Extract the [X, Y] coordinate from the center of the cell holding the provided text.  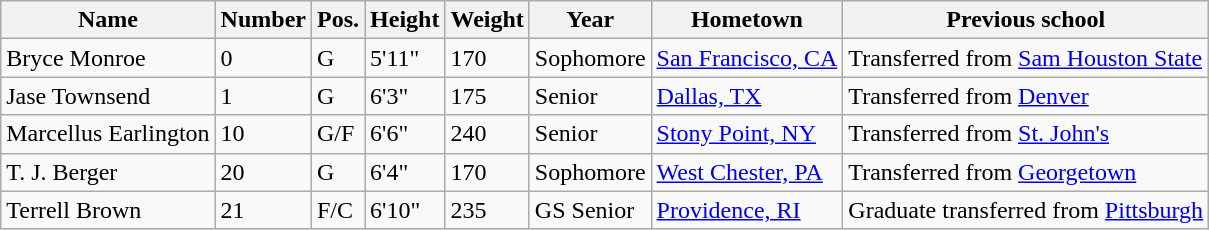
1 [263, 96]
San Francisco, CA [747, 58]
Height [405, 20]
240 [487, 134]
6'10" [405, 210]
Terrell Brown [108, 210]
0 [263, 58]
Marcellus Earlington [108, 134]
Dallas, TX [747, 96]
T. J. Berger [108, 172]
Previous school [1026, 20]
Bryce Monroe [108, 58]
235 [487, 210]
6'6" [405, 134]
20 [263, 172]
F/C [338, 210]
Providence, RI [747, 210]
6'3" [405, 96]
6'4" [405, 172]
Graduate transferred from Pittsburgh [1026, 210]
GS Senior [590, 210]
Transferred from Georgetown [1026, 172]
Stony Point, NY [747, 134]
Year [590, 20]
175 [487, 96]
Transferred from St. John's [1026, 134]
21 [263, 210]
West Chester, PA [747, 172]
5'11" [405, 58]
Name [108, 20]
G/F [338, 134]
Pos. [338, 20]
Number [263, 20]
Transferred from Denver [1026, 96]
Jase Townsend [108, 96]
Hometown [747, 20]
Transferred from Sam Houston State [1026, 58]
Weight [487, 20]
10 [263, 134]
